Extract the [X, Y] coordinate from the center of the cell holding the provided text.  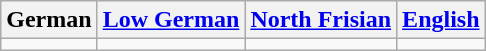
English [441, 20]
German [49, 20]
North Frisian [321, 20]
Low German [171, 20]
